Determine the (X, Y) coordinate at the center of the cell enclosing the given text.  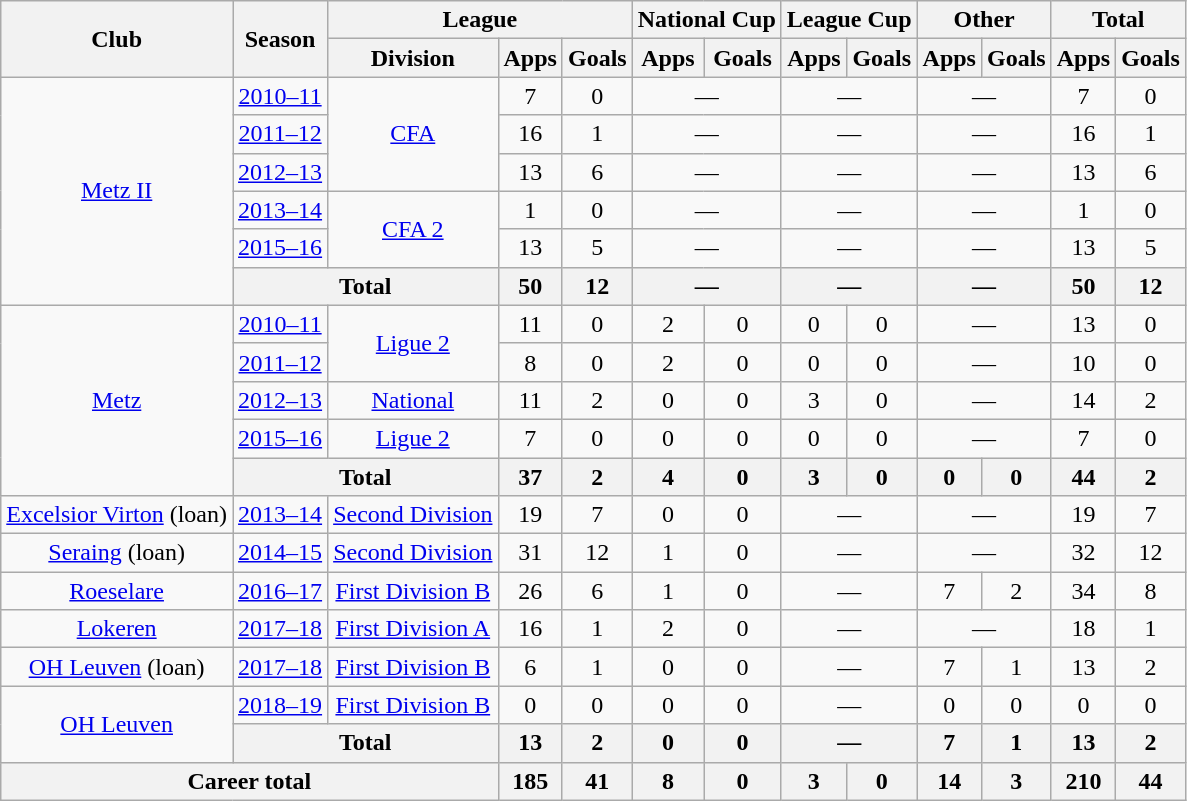
10 (1083, 362)
Metz II (117, 191)
National Cup (706, 20)
37 (530, 477)
CFA (413, 134)
185 (530, 781)
Club (117, 39)
26 (530, 591)
Other (984, 20)
League (480, 20)
Seraing (loan) (117, 553)
Roeselare (117, 591)
League Cup (849, 20)
Excelsior Virton (loan) (117, 515)
41 (597, 781)
210 (1083, 781)
Division (413, 58)
2014–15 (280, 553)
CFA 2 (413, 229)
32 (1083, 553)
34 (1083, 591)
Metz (117, 400)
First Division A (413, 629)
2018–19 (280, 705)
Career total (250, 781)
2016–17 (280, 591)
18 (1083, 629)
OH Leuven (117, 724)
OH Leuven (loan) (117, 667)
National (413, 400)
Lokeren (117, 629)
4 (668, 477)
31 (530, 553)
Season (280, 39)
